Output the [X, Y] coordinate of the center of the cell containing the given text.  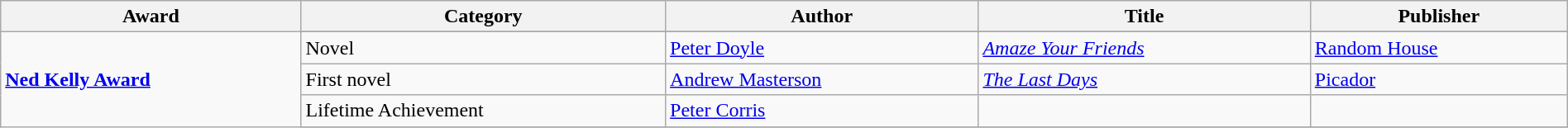
Random House [1439, 48]
Author [822, 17]
Award [151, 17]
First novel [483, 79]
Peter Doyle [822, 48]
Peter Corris [822, 111]
Picador [1439, 79]
Novel [483, 48]
Publisher [1439, 17]
Lifetime Achievement [483, 111]
The Last Days [1145, 79]
Andrew Masterson [822, 79]
Ned Kelly Award [151, 79]
Amaze Your Friends [1145, 48]
Title [1145, 17]
Category [483, 17]
